Return the [x, y] coordinate for the center point of the cell that contains the specified text.  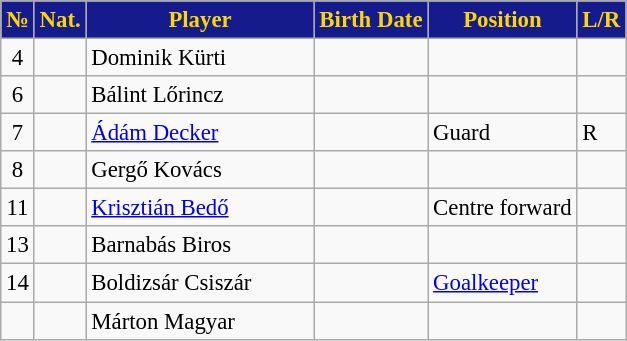
Krisztián Bedő [200, 208]
Ádám Decker [200, 133]
Birth Date [371, 20]
8 [18, 170]
Guard [502, 133]
Nat. [60, 20]
Centre forward [502, 208]
Bálint Lőrincz [200, 95]
Player [200, 20]
Márton Magyar [200, 321]
13 [18, 245]
6 [18, 95]
L/R [602, 20]
Dominik Kürti [200, 58]
Barnabás Biros [200, 245]
11 [18, 208]
Gergő Kovács [200, 170]
4 [18, 58]
№ [18, 20]
14 [18, 283]
7 [18, 133]
R [602, 133]
Position [502, 20]
Boldizsár Csiszár [200, 283]
Goalkeeper [502, 283]
